For the text-containing cell, return its midpoint in [x, y] coordinate format. 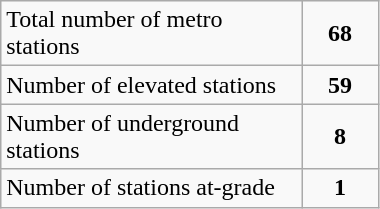
Number of elevated stations [152, 85]
Number of underground stations [152, 136]
Total number of metro stations [152, 34]
1 [340, 188]
8 [340, 136]
Number of stations at-grade [152, 188]
59 [340, 85]
68 [340, 34]
